Extract the [x, y] coordinate from the center of the cell holding the provided text.  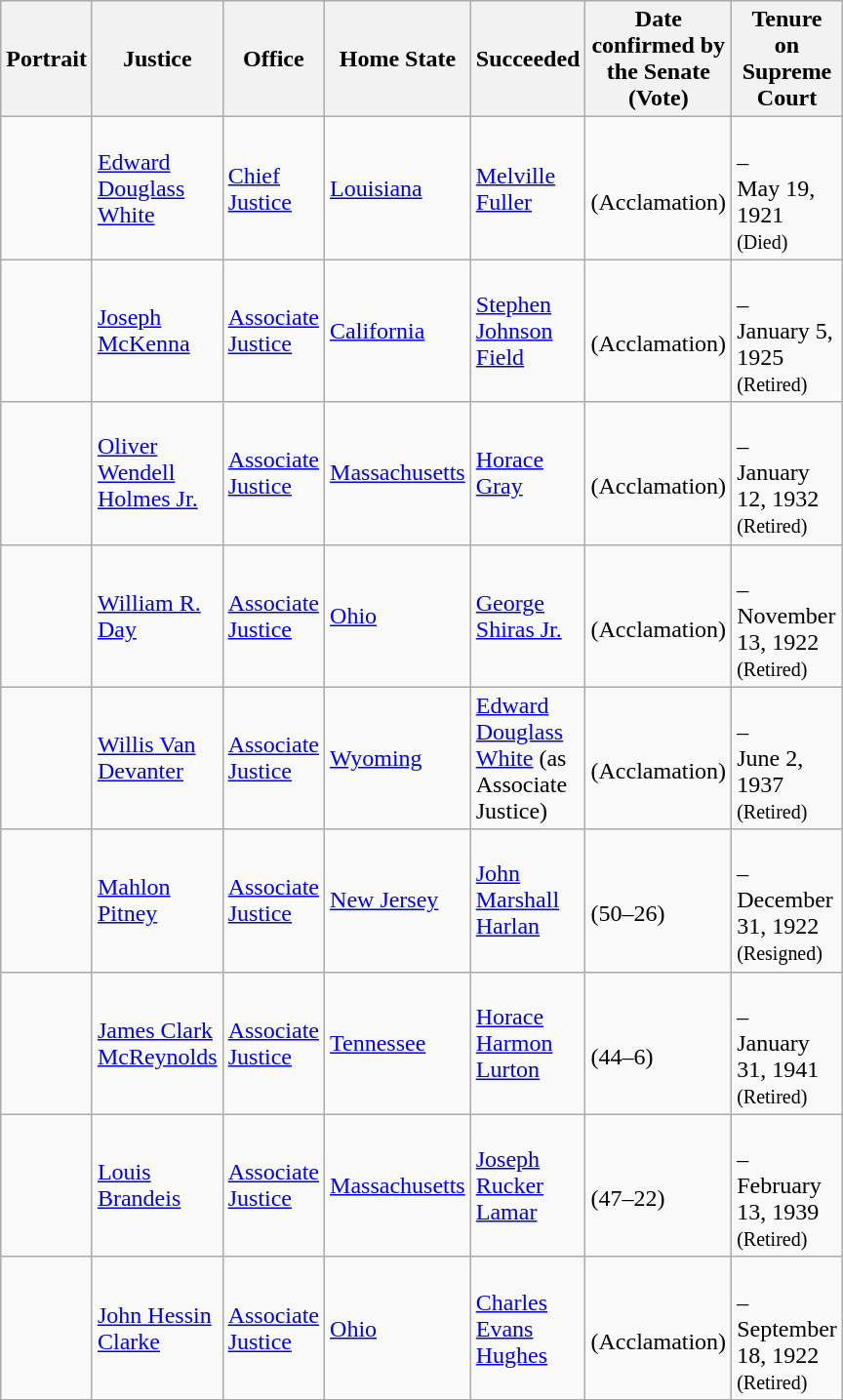
Louisiana [398, 188]
Horace Gray [528, 473]
Charles Evans Hughes [528, 1328]
–May 19, 1921(Died) [787, 188]
Louis Brandeis [157, 1185]
Stephen Johnson Field [528, 331]
Tennessee [398, 1043]
George Shiras Jr. [528, 616]
New Jersey [398, 900]
John Marshall Harlan [528, 900]
(50–26) [659, 900]
Chief Justice [273, 188]
–June 2, 1937(Retired) [787, 758]
Edward Douglass White [157, 188]
–January 31, 1941(Retired) [787, 1043]
Justice [157, 59]
Melville Fuller [528, 188]
–November 13, 1922(Retired) [787, 616]
Edward Douglass White (as Associate Justice) [528, 758]
Joseph McKenna [157, 331]
(47–22) [659, 1185]
William R. Day [157, 616]
–January 5, 1925(Retired) [787, 331]
John Hessin Clarke [157, 1328]
Tenure on Supreme Court [787, 59]
–December 31, 1922(Resigned) [787, 900]
Portrait [47, 59]
James Clark McReynolds [157, 1043]
Succeeded [528, 59]
Office [273, 59]
Willis Van Devanter [157, 758]
Horace Harmon Lurton [528, 1043]
California [398, 331]
Date confirmed by the Senate(Vote) [659, 59]
Mahlon Pitney [157, 900]
–February 13, 1939(Retired) [787, 1185]
(44–6) [659, 1043]
Oliver Wendell Holmes Jr. [157, 473]
Joseph Rucker Lamar [528, 1185]
–January 12, 1932(Retired) [787, 473]
Home State [398, 59]
Wyoming [398, 758]
–September 18, 1922(Retired) [787, 1328]
